Output the [x, y] coordinate of the center of the cell containing the given text.  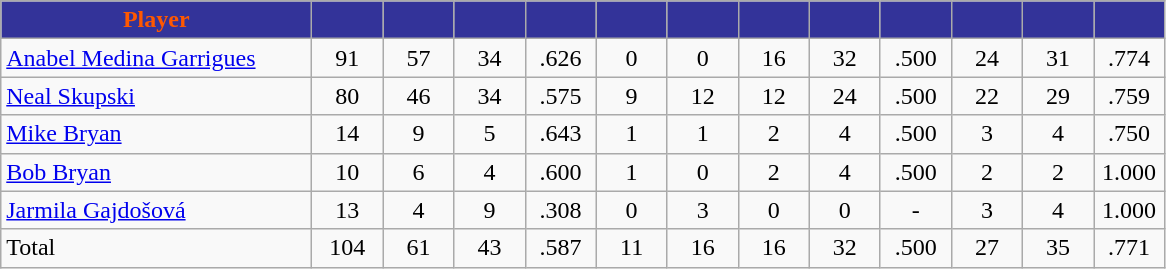
Jarmila Gajdošová [156, 210]
.626 [560, 58]
Neal Skupski [156, 96]
.643 [560, 134]
27 [986, 248]
6 [418, 172]
29 [1058, 96]
61 [418, 248]
80 [348, 96]
.587 [560, 248]
.774 [1130, 58]
Mike Bryan [156, 134]
.759 [1130, 96]
91 [348, 58]
46 [418, 96]
.308 [560, 210]
.600 [560, 172]
.771 [1130, 248]
35 [1058, 248]
Player [156, 20]
Total [156, 248]
22 [986, 96]
.575 [560, 96]
43 [490, 248]
14 [348, 134]
10 [348, 172]
5 [490, 134]
Anabel Medina Garrigues [156, 58]
31 [1058, 58]
57 [418, 58]
- [916, 210]
104 [348, 248]
Bob Bryan [156, 172]
.750 [1130, 134]
11 [632, 248]
13 [348, 210]
